Detect which cell encompasses the target text, then output its (x, y) center coordinate. 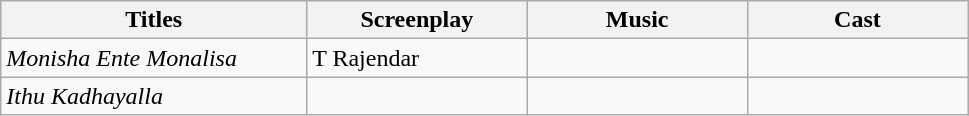
Monisha Ente Monalisa (154, 58)
Music (637, 20)
Ithu Kadhayalla (154, 96)
T Rajendar (417, 58)
Screenplay (417, 20)
Cast (857, 20)
Titles (154, 20)
